Identify which cell holds the provided text, then report its (X, Y) central coordinate. 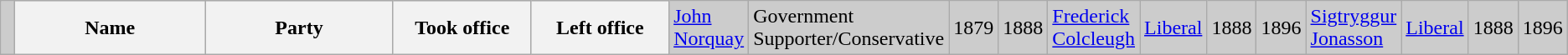
Frederick Colcleugh (1094, 28)
Sigtryggur Jonasson (1354, 28)
Left office (600, 28)
Took office (462, 28)
Name (111, 28)
Party (300, 28)
Government Supporter/Conservative (849, 28)
1879 (973, 28)
John Norquay (709, 28)
